Pinpoint the cell where the given text exists, returning its [X, Y] midpoint coordinate. 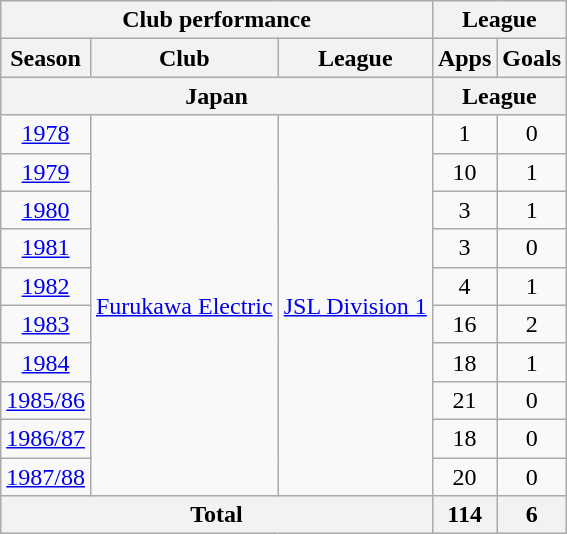
JSL Division 1 [355, 306]
Season [46, 58]
2 [532, 324]
1987/88 [46, 477]
4 [464, 286]
Japan [217, 96]
Club [184, 58]
16 [464, 324]
1984 [46, 362]
21 [464, 400]
1981 [46, 248]
1979 [46, 172]
6 [532, 515]
1985/86 [46, 400]
Club performance [217, 20]
20 [464, 477]
114 [464, 515]
1983 [46, 324]
1982 [46, 286]
Furukawa Electric [184, 306]
Total [217, 515]
1978 [46, 134]
1980 [46, 210]
1986/87 [46, 438]
10 [464, 172]
Goals [532, 58]
Apps [464, 58]
